Determine the [x, y] coordinate at the center of the cell enclosing the given text.  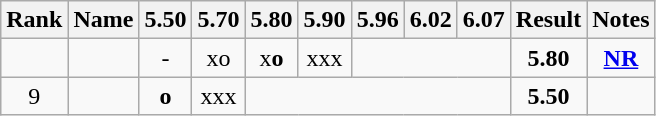
- [166, 58]
9 [34, 96]
Result [548, 20]
5.90 [324, 20]
6.07 [484, 20]
6.02 [430, 20]
o [166, 96]
5.96 [378, 20]
NR [621, 58]
Notes [621, 20]
Name [104, 20]
5.70 [218, 20]
Rank [34, 20]
